Detect which cell encompasses the target text, then output its [X, Y] center coordinate. 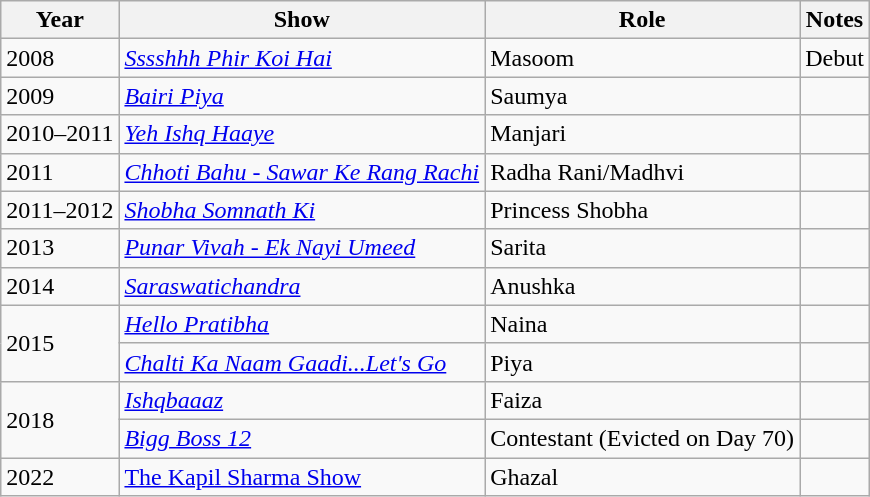
2013 [60, 248]
Bairi Piya [302, 96]
Show [302, 20]
Saumya [642, 96]
Saraswatichandra [302, 286]
2015 [60, 343]
Punar Vivah - Ek Nayi Umeed [302, 248]
2014 [60, 286]
Year [60, 20]
Ghazal [642, 477]
Anushka [642, 286]
Debut [835, 58]
Yeh Ishq Haaye [302, 134]
2008 [60, 58]
Naina [642, 324]
2018 [60, 419]
Piya [642, 362]
2011–2012 [60, 210]
Chalti Ka Naam Gaadi...Let's Go [302, 362]
2011 [60, 172]
Faiza [642, 400]
Hello Pratibha [302, 324]
Contestant (Evicted on Day 70) [642, 438]
Chhoti Bahu - Sawar Ke Rang Rachi [302, 172]
Role [642, 20]
Shobha Somnath Ki [302, 210]
Sssshhh Phir Koi Hai [302, 58]
Radha Rani/Madhvi [642, 172]
Princess Shobha [642, 210]
Ishqbaaaz [302, 400]
2009 [60, 96]
2010–2011 [60, 134]
Masoom [642, 58]
Notes [835, 20]
Manjari [642, 134]
The Kapil Sharma Show [302, 477]
Sarita [642, 248]
2022 [60, 477]
Bigg Boss 12 [302, 438]
